Detect which cell encompasses the target text, then output its [x, y] center coordinate. 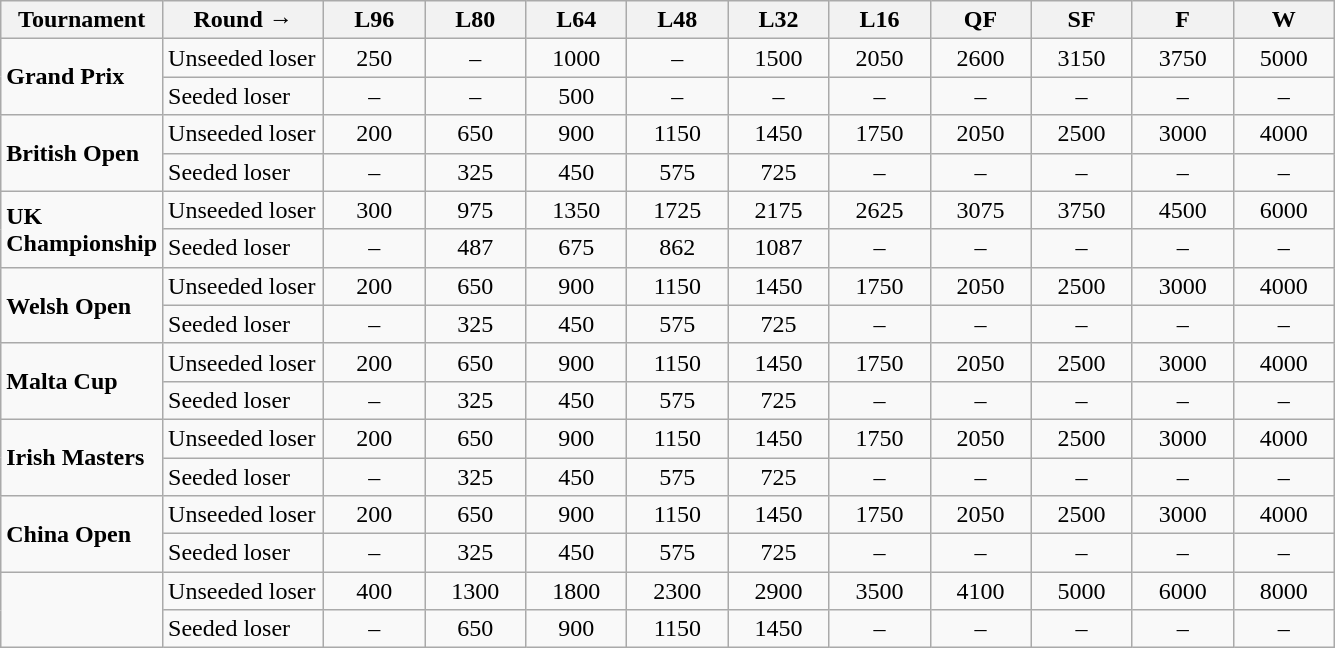
1800 [576, 591]
L16 [880, 20]
W [1284, 20]
British Open [82, 153]
F [1182, 20]
2300 [678, 591]
862 [678, 248]
2175 [778, 210]
Round → [244, 20]
487 [476, 248]
SF [1082, 20]
3500 [880, 591]
3075 [980, 210]
1087 [778, 248]
2900 [778, 591]
1350 [576, 210]
300 [374, 210]
China Open [82, 534]
Tournament [82, 20]
L80 [476, 20]
Malta Cup [82, 381]
L48 [678, 20]
500 [576, 96]
L64 [576, 20]
L32 [778, 20]
400 [374, 591]
250 [374, 58]
QF [980, 20]
4500 [1182, 210]
Grand Prix [82, 77]
1000 [576, 58]
675 [576, 248]
8000 [1284, 591]
L96 [374, 20]
1300 [476, 591]
2625 [880, 210]
1500 [778, 58]
3150 [1082, 58]
2600 [980, 58]
UK Championship [82, 229]
1725 [678, 210]
Welsh Open [82, 305]
4100 [980, 591]
Irish Masters [82, 457]
975 [476, 210]
